Find where the given text appears and provide that cell's center as (x, y) coordinate. 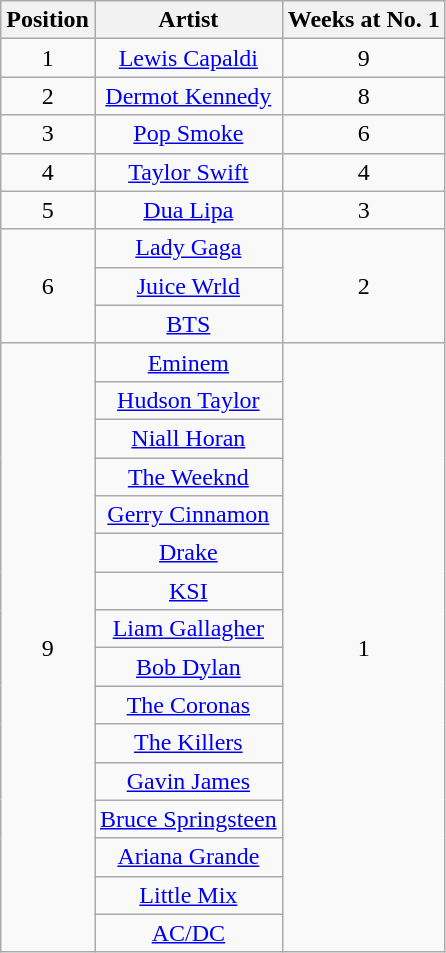
Hudson Taylor (188, 400)
Artist (188, 20)
Bob Dylan (188, 667)
The Coronas (188, 705)
The Weeknd (188, 477)
Taylor Swift (188, 172)
Bruce Springsteen (188, 819)
Dua Lipa (188, 210)
5 (48, 210)
Lewis Capaldi (188, 58)
Ariana Grande (188, 857)
Juice Wrld (188, 286)
8 (364, 96)
Weeks at No. 1 (364, 20)
KSI (188, 591)
Liam Gallagher (188, 629)
Gavin James (188, 781)
Position (48, 20)
Gerry Cinnamon (188, 515)
Lady Gaga (188, 248)
Dermot Kennedy (188, 96)
Drake (188, 553)
BTS (188, 324)
AC/DC (188, 933)
Niall Horan (188, 438)
Pop Smoke (188, 134)
Eminem (188, 362)
The Killers (188, 743)
Little Mix (188, 895)
